Scan for the cell matching the given text and deliver its [x, y] coordinate at center. 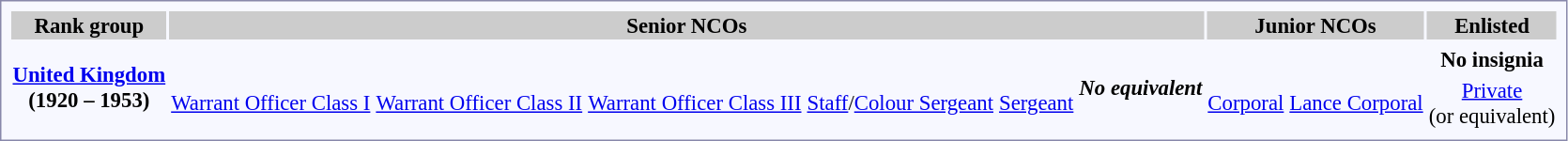
Warrant Officer Class III [695, 103]
Staff/Colour Sergeant [900, 103]
Warrant Officer Class I [270, 103]
Corporal [1246, 103]
Sergeant [1037, 103]
Lance Corporal [1356, 103]
Rank group [89, 25]
Enlisted [1492, 25]
Warrant Officer Class II [479, 103]
Senior NCOs [687, 25]
Private(or equivalent) [1492, 103]
No insignia [1492, 59]
Junior NCOs [1315, 25]
No equivalent [1141, 87]
United Kingdom(1920 – 1953) [89, 87]
